Detect which cell encompasses the target text, then output its (x, y) center coordinate. 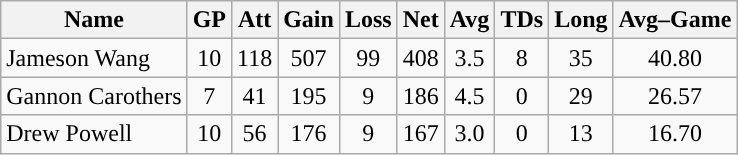
118 (254, 58)
176 (309, 134)
GP (209, 20)
408 (420, 58)
Name (94, 20)
Avg–Game (675, 20)
8 (522, 58)
507 (309, 58)
29 (581, 96)
4.5 (470, 96)
Drew Powell (94, 134)
3.0 (470, 134)
13 (581, 134)
Att (254, 20)
TDs (522, 20)
35 (581, 58)
186 (420, 96)
Gain (309, 20)
16.70 (675, 134)
195 (309, 96)
Jameson Wang (94, 58)
40.80 (675, 58)
167 (420, 134)
99 (368, 58)
3.5 (470, 58)
26.57 (675, 96)
Net (420, 20)
41 (254, 96)
7 (209, 96)
Loss (368, 20)
56 (254, 134)
Long (581, 20)
Gannon Carothers (94, 96)
Avg (470, 20)
